Return (x, y) of the center of cell containing provided text 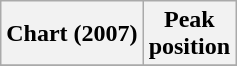
Peakposition (189, 34)
Chart (2007) (72, 34)
